Find where the given text appears and provide that cell's center as [X, Y] coordinate. 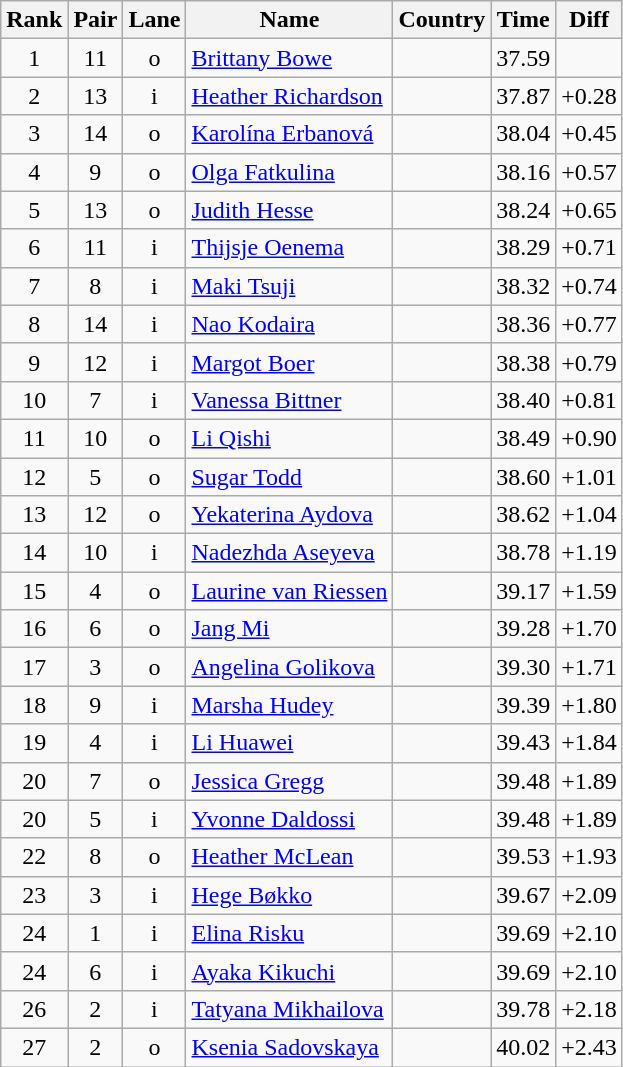
Yvonne Daldossi [290, 819]
+1.84 [590, 743]
+1.93 [590, 857]
Brittany Bowe [290, 58]
+1.59 [590, 591]
26 [34, 1009]
Vanessa Bittner [290, 400]
Judith Hesse [290, 210]
Heather Richardson [290, 96]
+0.57 [590, 172]
Elina Risku [290, 933]
37.59 [524, 58]
38.29 [524, 248]
39.67 [524, 895]
+1.01 [590, 477]
Olga Fatkulina [290, 172]
Nadezhda Aseyeva [290, 553]
+0.90 [590, 438]
38.04 [524, 134]
40.02 [524, 1047]
Lane [154, 20]
Diff [590, 20]
Karolína Erbanová [290, 134]
Heather McLean [290, 857]
39.30 [524, 667]
Thijsje Oenema [290, 248]
19 [34, 743]
+1.70 [590, 629]
39.78 [524, 1009]
Tatyana Mikhailova [290, 1009]
39.39 [524, 705]
Sugar Todd [290, 477]
22 [34, 857]
38.49 [524, 438]
38.78 [524, 553]
27 [34, 1047]
Maki Tsuji [290, 286]
Angelina Golikova [290, 667]
Jessica Gregg [290, 781]
Ksenia Sadovskaya [290, 1047]
16 [34, 629]
+0.79 [590, 362]
Rank [34, 20]
Name [290, 20]
38.24 [524, 210]
Yekaterina Aydova [290, 515]
Ayaka Kikuchi [290, 971]
Margot Boer [290, 362]
38.16 [524, 172]
Laurine van Riessen [290, 591]
+0.77 [590, 324]
39.28 [524, 629]
Hege Bøkko [290, 895]
Marsha Hudey [290, 705]
15 [34, 591]
Li Qishi [290, 438]
+2.18 [590, 1009]
37.87 [524, 96]
+1.04 [590, 515]
Time [524, 20]
17 [34, 667]
+0.81 [590, 400]
Jang Mi [290, 629]
Li Huawei [290, 743]
+1.19 [590, 553]
+0.71 [590, 248]
+2.09 [590, 895]
38.32 [524, 286]
+0.45 [590, 134]
38.40 [524, 400]
38.36 [524, 324]
18 [34, 705]
Country [442, 20]
+1.71 [590, 667]
+0.28 [590, 96]
+0.65 [590, 210]
38.60 [524, 477]
39.53 [524, 857]
38.62 [524, 515]
23 [34, 895]
+0.74 [590, 286]
39.17 [524, 591]
+1.80 [590, 705]
39.43 [524, 743]
38.38 [524, 362]
+2.43 [590, 1047]
Nao Kodaira [290, 324]
Pair [96, 20]
